Extract the (X, Y) coordinate from the center of the cell holding the provided text.  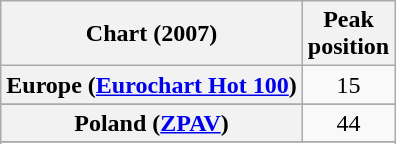
Peakposition (348, 34)
Europe (Eurochart Hot 100) (152, 85)
15 (348, 85)
44 (348, 123)
Chart (2007) (152, 34)
Poland (ZPAV) (152, 123)
